Detect which cell encompasses the target text, then output its [X, Y] center coordinate. 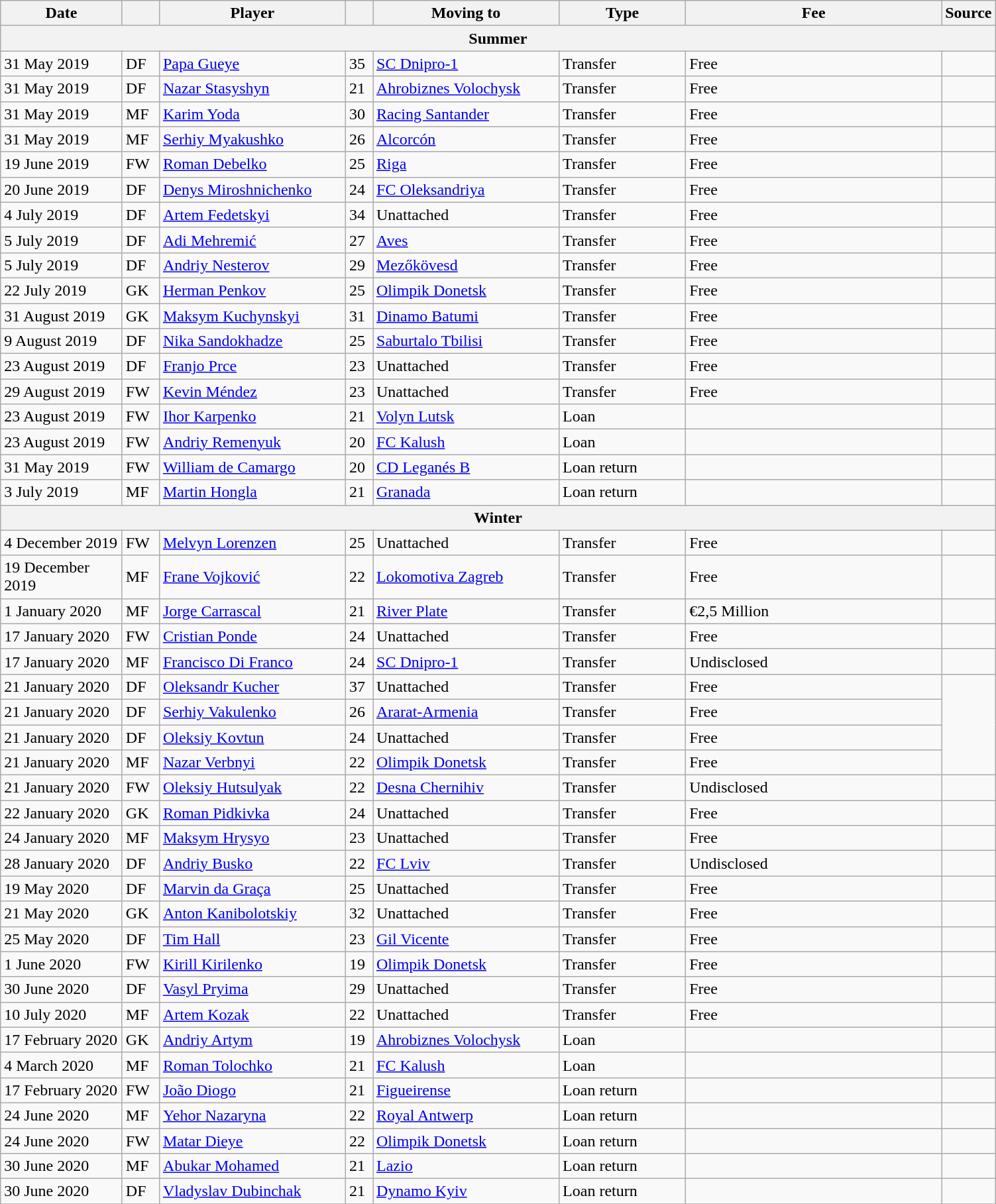
Type [623, 13]
Figueirense [465, 1090]
Nazar Verbnyi [252, 763]
10 July 2020 [62, 1014]
€2,5 Million [814, 611]
Fee [814, 13]
Anton Kanibolotskiy [252, 914]
Oleksiy Kovtun [252, 738]
Date [62, 13]
Oleksiy Hutsulyak [252, 788]
4 July 2019 [62, 215]
FC Oleksandriya [465, 190]
Ararat-Armenia [465, 712]
Jorge Carrascal [252, 611]
Winter [498, 518]
Cristian Ponde [252, 636]
Serhiy Myakushko [252, 139]
24 January 2020 [62, 838]
FC Lviv [465, 863]
Herman Penkov [252, 290]
3 July 2019 [62, 492]
Dynamo Kyiv [465, 1191]
Andriy Remenyuk [252, 442]
Frane Vojković [252, 576]
Granada [465, 492]
Andriy Nesterov [252, 265]
Matar Dieye [252, 1140]
Moving to [465, 13]
22 July 2019 [62, 290]
19 May 2020 [62, 889]
Saburtalo Tbilisi [465, 341]
Yehor Nazaryna [252, 1115]
Marvin da Graça [252, 889]
Ihor Karpenko [252, 417]
William de Camargo [252, 467]
CD Leganés B [465, 467]
Summer [498, 38]
Volyn Lutsk [465, 417]
Denys Miroshnichenko [252, 190]
1 January 2020 [62, 611]
Roman Debelko [252, 164]
Nika Sandokhadze [252, 341]
Tim Hall [252, 939]
Maksym Kuchynskyi [252, 316]
Adi Mehremić [252, 240]
River Plate [465, 611]
Mezőkövesd [465, 265]
32 [359, 914]
Racing Santander [465, 114]
Artem Fedetskyi [252, 215]
19 December 2019 [62, 576]
Papa Gueye [252, 64]
Desna Chernihiv [465, 788]
Serhiy Vakulenko [252, 712]
Aves [465, 240]
Roman Pidkivka [252, 813]
Roman Tolochko [252, 1065]
Nazar Stasyshyn [252, 89]
9 August 2019 [62, 341]
25 May 2020 [62, 939]
31 [359, 316]
Source [969, 13]
Kirill Kirilenko [252, 964]
35 [359, 64]
Abukar Mohamed [252, 1166]
Lokomotiva Zagreb [465, 576]
Gil Vicente [465, 939]
Martin Hongla [252, 492]
19 June 2019 [62, 164]
Melvyn Lorenzen [252, 543]
Andriy Busko [252, 863]
22 January 2020 [62, 813]
4 December 2019 [62, 543]
Karim Yoda [252, 114]
Andriy Artym [252, 1040]
Royal Antwerp [465, 1115]
1 June 2020 [62, 964]
21 May 2020 [62, 914]
Kevin Méndez [252, 392]
Franjo Prce [252, 366]
Artem Kozak [252, 1014]
Dinamo Batumi [465, 316]
31 August 2019 [62, 316]
Alcorcón [465, 139]
20 June 2019 [62, 190]
Lazio [465, 1166]
27 [359, 240]
Oleksandr Kucher [252, 686]
João Diogo [252, 1090]
28 January 2020 [62, 863]
29 August 2019 [62, 392]
30 [359, 114]
Francisco Di Franco [252, 661]
Riga [465, 164]
34 [359, 215]
4 March 2020 [62, 1065]
Vasyl Pryima [252, 989]
Vladyslav Dubinchak [252, 1191]
37 [359, 686]
Player [252, 13]
Maksym Hrysyo [252, 838]
